Extract the (X, Y) coordinate from the center of the cell holding the provided text.  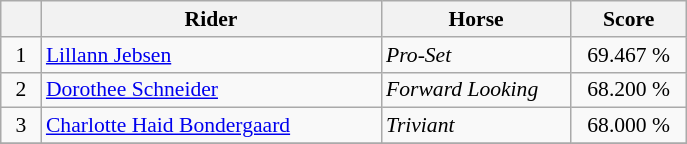
Triviant (476, 126)
Pro-Set (476, 55)
Lillann Jebsen (211, 55)
3 (21, 126)
69.467 % (628, 55)
Horse (476, 19)
Forward Looking (476, 90)
Dorothee Schneider (211, 90)
Rider (211, 19)
Score (628, 19)
Charlotte Haid Bondergaard (211, 126)
68.200 % (628, 90)
68.000 % (628, 126)
2 (21, 90)
1 (21, 55)
